Detect which cell encompasses the target text, then output its (x, y) center coordinate. 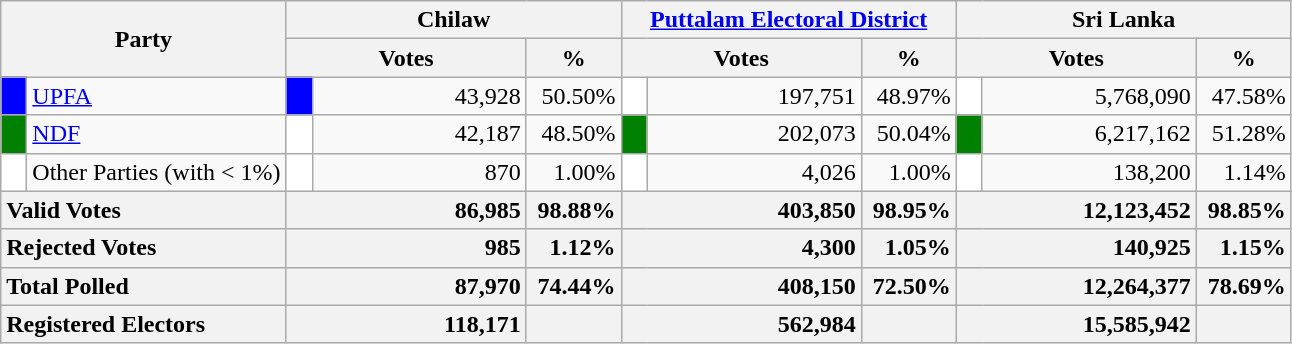
202,073 (754, 134)
48.97% (908, 96)
43,928 (419, 96)
Puttalam Electoral District (788, 20)
50.04% (908, 134)
86,985 (406, 210)
403,850 (741, 210)
1.12% (574, 248)
48.50% (574, 134)
50.50% (574, 96)
140,925 (1076, 248)
12,123,452 (1076, 210)
72.50% (908, 286)
51.28% (1244, 134)
197,751 (754, 96)
Rejected Votes (144, 248)
Total Polled (144, 286)
Party (144, 39)
98.95% (908, 210)
1.15% (1244, 248)
NDF (156, 134)
Sri Lanka (1124, 20)
562,984 (741, 324)
Other Parties (with < 1%) (156, 172)
Chilaw (454, 20)
4,300 (741, 248)
47.58% (1244, 96)
42,187 (419, 134)
1.05% (908, 248)
4,026 (754, 172)
12,264,377 (1076, 286)
6,217,162 (1089, 134)
1.14% (1244, 172)
Registered Electors (144, 324)
98.85% (1244, 210)
870 (419, 172)
985 (406, 248)
UPFA (156, 96)
74.44% (574, 286)
15,585,942 (1076, 324)
87,970 (406, 286)
5,768,090 (1089, 96)
138,200 (1089, 172)
78.69% (1244, 286)
408,150 (741, 286)
98.88% (574, 210)
118,171 (406, 324)
Valid Votes (144, 210)
